Identify which cell holds the provided text, then report its (X, Y) central coordinate. 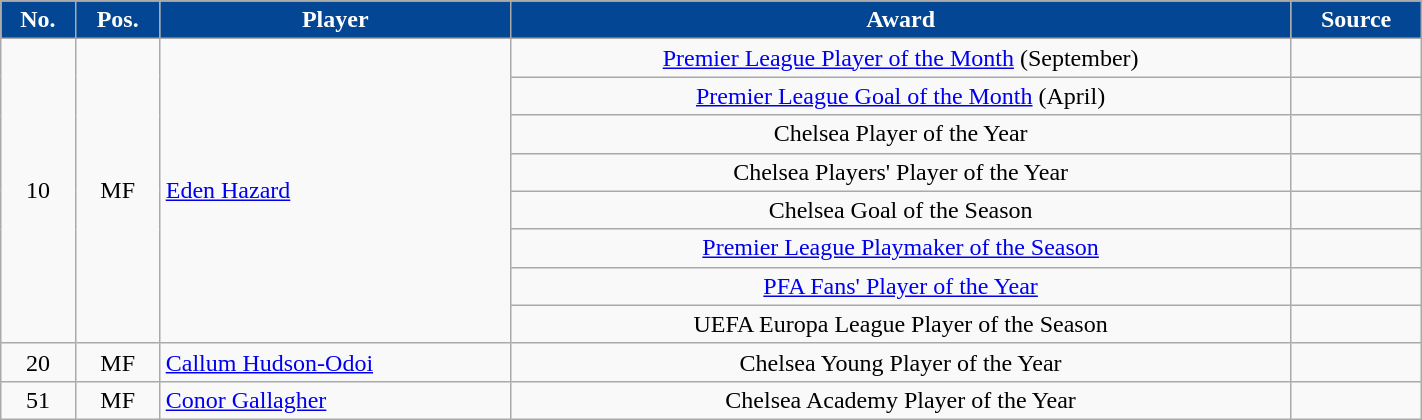
Callum Hudson-Odoi (335, 362)
Award (900, 20)
UEFA Europa League Player of the Season (900, 324)
PFA Fans' Player of the Year (900, 286)
51 (38, 400)
Chelsea Young Player of the Year (900, 362)
Premier League Player of the Month (September) (900, 58)
Chelsea Academy Player of the Year (900, 400)
Pos. (118, 20)
Chelsea Goal of the Season (900, 210)
Premier League Playmaker of the Season (900, 248)
Player (335, 20)
Conor Gallagher (335, 400)
Chelsea Player of the Year (900, 134)
10 (38, 191)
20 (38, 362)
Premier League Goal of the Month (April) (900, 96)
No. (38, 20)
Source (1356, 20)
Eden Hazard (335, 191)
Chelsea Players' Player of the Year (900, 172)
